Output the (x, y) coordinate of the center of the cell containing the given text.  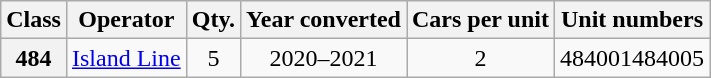
Operator (126, 20)
5 (213, 58)
Cars per unit (480, 20)
2 (480, 58)
Class (34, 20)
2020–2021 (324, 58)
Island Line (126, 58)
484001484005 (632, 58)
Qty. (213, 20)
Year converted (324, 20)
Unit numbers (632, 20)
484 (34, 58)
